Output the [X, Y] coordinate of the center of the cell containing the given text.  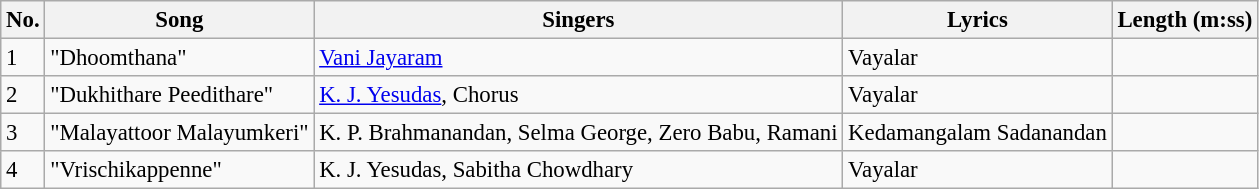
Lyrics [978, 20]
Kedamangalam Sadanandan [978, 133]
3 [23, 133]
"Malayattoor Malayumkeri" [180, 133]
4 [23, 170]
K. P. Brahmanandan, Selma George, Zero Babu, Ramani [578, 133]
"Dhoomthana" [180, 58]
Song [180, 20]
1 [23, 58]
No. [23, 20]
Length (m:ss) [1184, 20]
K. J. Yesudas, Chorus [578, 95]
"Dukhithare Peedithare" [180, 95]
K. J. Yesudas, Sabitha Chowdhary [578, 170]
2 [23, 95]
"Vrischikappenne" [180, 170]
Singers [578, 20]
Vani Jayaram [578, 58]
